Find where the given text appears and provide that cell's center as (x, y) coordinate. 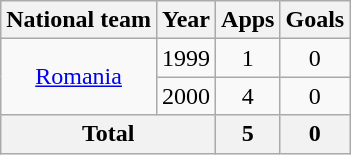
Year (186, 20)
Total (108, 134)
Apps (248, 20)
4 (248, 96)
1999 (186, 58)
1 (248, 58)
2000 (186, 96)
Goals (315, 20)
5 (248, 134)
National team (79, 20)
Romania (79, 77)
